Determine the [x, y] coordinate at the center of the cell enclosing the given text.  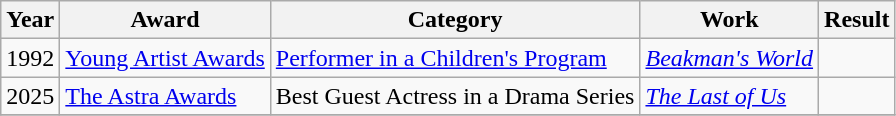
Work [730, 20]
Best Guest Actress in a Drama Series [455, 96]
Result [857, 20]
Award [165, 20]
Category [455, 20]
Beakman's World [730, 58]
1992 [30, 58]
2025 [30, 96]
The Astra Awards [165, 96]
Year [30, 20]
Performer in a Children's Program [455, 58]
Young Artist Awards [165, 58]
The Last of Us [730, 96]
